For the text-containing cell, return its midpoint in (X, Y) coordinate format. 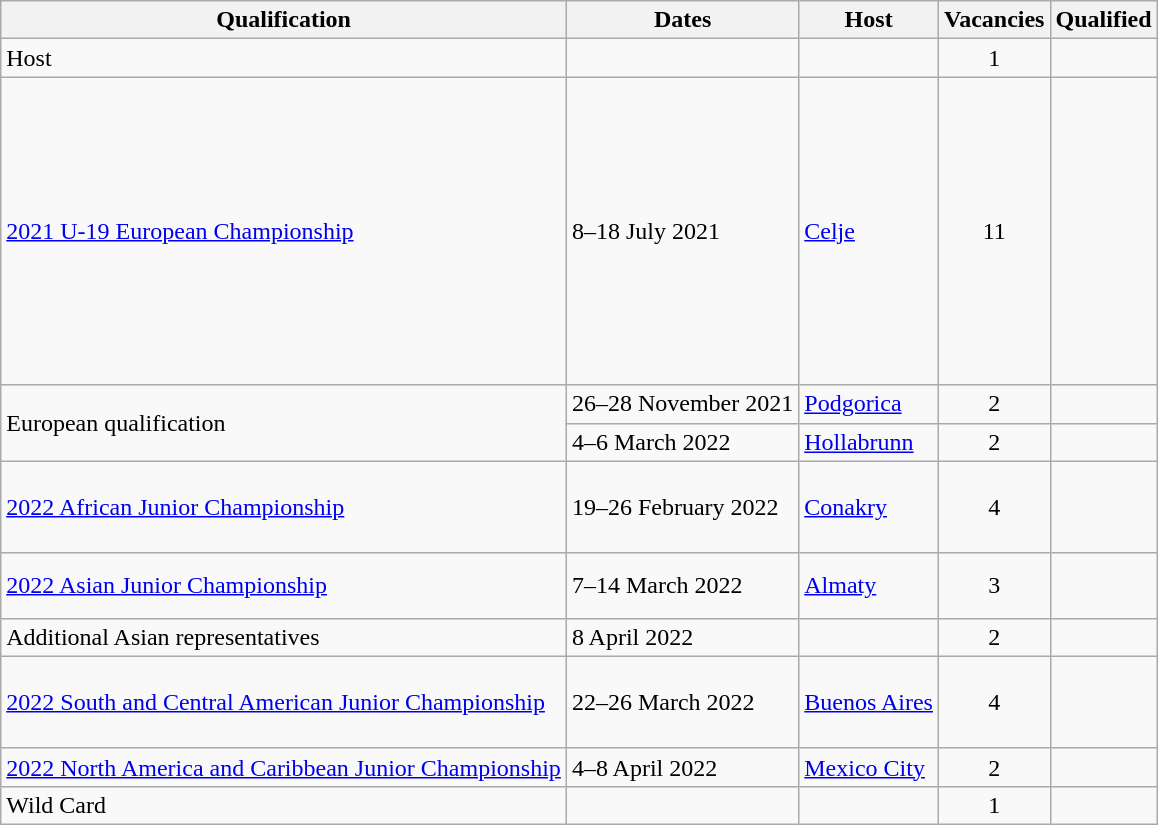
22–26 March 2022 (682, 702)
4–8 April 2022 (682, 767)
2022 North America and Caribbean Junior Championship (284, 767)
Qualified (1104, 20)
Almaty (869, 586)
2022 African Junior Championship (284, 507)
Hollabrunn (869, 442)
26–28 November 2021 (682, 404)
2021 U-19 European Championship (284, 231)
11 (994, 231)
8–18 July 2021 (682, 231)
Podgorica (869, 404)
European qualification (284, 423)
Mexico City (869, 767)
2022 Asian Junior Championship (284, 586)
Conakry (869, 507)
Additional Asian representatives (284, 637)
2022 South and Central American Junior Championship (284, 702)
Celje (869, 231)
Dates (682, 20)
19–26 February 2022 (682, 507)
3 (994, 586)
Qualification (284, 20)
7–14 March 2022 (682, 586)
Wild Card (284, 805)
Vacancies (994, 20)
Buenos Aires (869, 702)
8 April 2022 (682, 637)
4–6 March 2022 (682, 442)
